Locate the cell with the specified text and output its [X, Y] center coordinate. 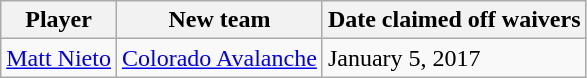
Matt Nieto [59, 58]
New team [219, 20]
Colorado Avalanche [219, 58]
January 5, 2017 [454, 58]
Player [59, 20]
Date claimed off waivers [454, 20]
